Extract the (X, Y) coordinate from the center of the cell holding the provided text.  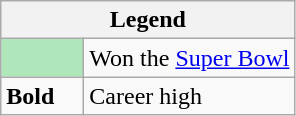
Career high (190, 96)
Won the Super Bowl (190, 58)
Bold (42, 96)
Legend (148, 20)
